Return (X, Y) of the center of cell containing provided text 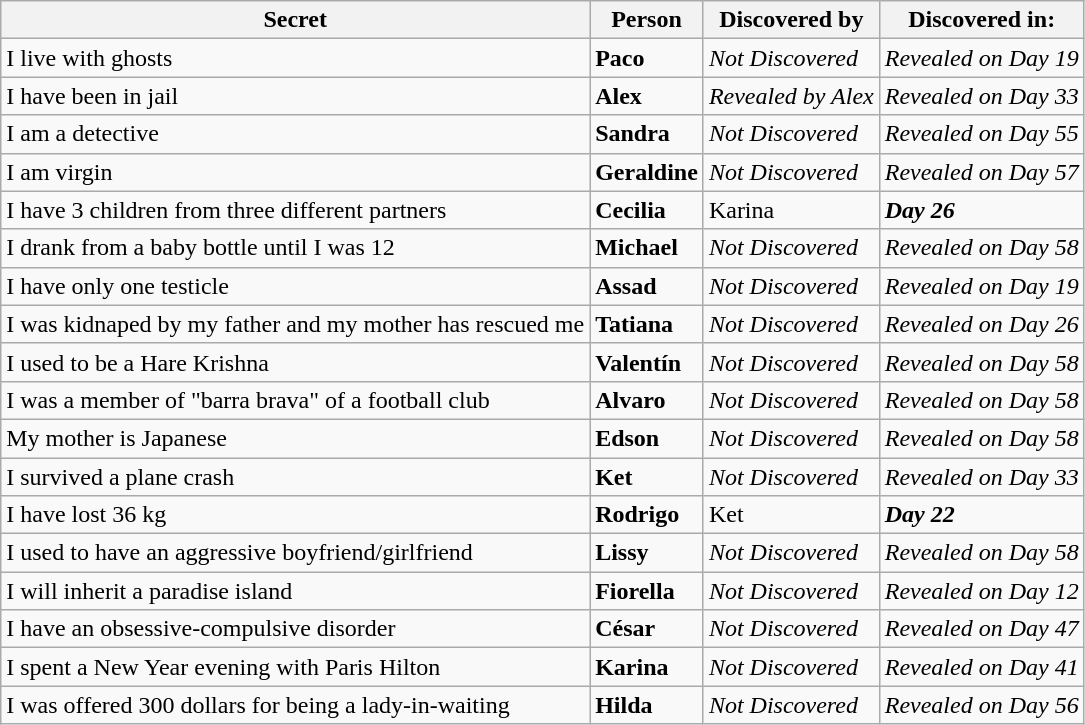
Day 22 (982, 515)
I spent a New Year evening with Paris Hilton (296, 667)
Revealed on Day 26 (982, 324)
I survived a plane crash (296, 477)
Hilda (647, 705)
I live with ghosts (296, 58)
Person (647, 20)
Sandra (647, 134)
I was a member of "barra brava" of a football club (296, 400)
I have 3 children from three different partners (296, 210)
I was kidnaped by my father and my mother has rescued me (296, 324)
Rodrigo (647, 515)
Fiorella (647, 591)
Discovered in: (982, 20)
I have only one testicle (296, 286)
Revealed on Day 41 (982, 667)
I was offered 300 dollars for being a lady-in-waiting (296, 705)
Secret (296, 20)
My mother is Japanese (296, 438)
Revealed on Day 55 (982, 134)
Discovered by (791, 20)
I drank from a baby bottle until I was 12 (296, 248)
Revealed on Day 12 (982, 591)
I am virgin (296, 172)
I have been in jail (296, 96)
Edson (647, 438)
Valentín (647, 362)
Michael (647, 248)
I have lost 36 kg (296, 515)
I have an obsessive-compulsive disorder (296, 629)
I will inherit a paradise island (296, 591)
Paco (647, 58)
Revealed on Day 56 (982, 705)
Alex (647, 96)
Day 26 (982, 210)
Revealed on Day 47 (982, 629)
Revealed on Day 57 (982, 172)
Alvaro (647, 400)
I am a detective (296, 134)
I used to have an aggressive boyfriend/girlfriend (296, 553)
Cecilia (647, 210)
Lissy (647, 553)
Geraldine (647, 172)
Tatiana (647, 324)
Revealed by Alex (791, 96)
Assad (647, 286)
César (647, 629)
I used to be a Hare Krishna (296, 362)
